Find where the given text appears and provide that cell's center as (X, Y) coordinate. 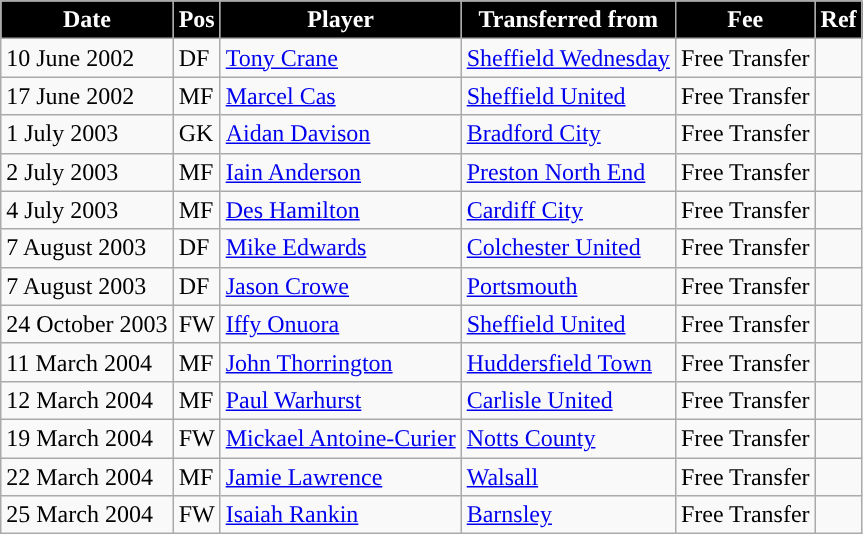
Walsall (568, 477)
Tony Crane (340, 58)
Preston North End (568, 172)
12 March 2004 (87, 400)
Paul Warhurst (340, 400)
Cardiff City (568, 210)
Huddersfield Town (568, 362)
Jason Crowe (340, 286)
Aidan Davison (340, 134)
Mickael Antoine-Curier (340, 438)
4 July 2003 (87, 210)
25 March 2004 (87, 515)
John Thorrington (340, 362)
GK (196, 134)
Pos (196, 20)
Fee (745, 20)
Player (340, 20)
Sheffield Wednesday (568, 58)
1 July 2003 (87, 134)
Carlisle United (568, 400)
Marcel Cas (340, 96)
Iain Anderson (340, 172)
2 July 2003 (87, 172)
Isaiah Rankin (340, 515)
Bradford City (568, 134)
17 June 2002 (87, 96)
Barnsley (568, 515)
24 October 2003 (87, 324)
Ref (838, 20)
10 June 2002 (87, 58)
Notts County (568, 438)
Transferred from (568, 20)
Des Hamilton (340, 210)
Portsmouth (568, 286)
Iffy Onuora (340, 324)
Colchester United (568, 248)
11 March 2004 (87, 362)
22 March 2004 (87, 477)
Date (87, 20)
19 March 2004 (87, 438)
Jamie Lawrence (340, 477)
Mike Edwards (340, 248)
